Determine the (X, Y) coordinate at the center of the cell enclosing the given text.  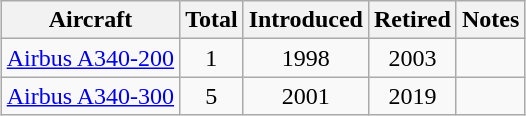
Introduced (306, 20)
2003 (412, 58)
1998 (306, 58)
2001 (306, 96)
Airbus A340-200 (90, 58)
Airbus A340-300 (90, 96)
Retired (412, 20)
Notes (490, 20)
2019 (412, 96)
Total (212, 20)
1 (212, 58)
Aircraft (90, 20)
5 (212, 96)
